Capture the cell that displays the provided text and extract its (x, y) central coordinate. 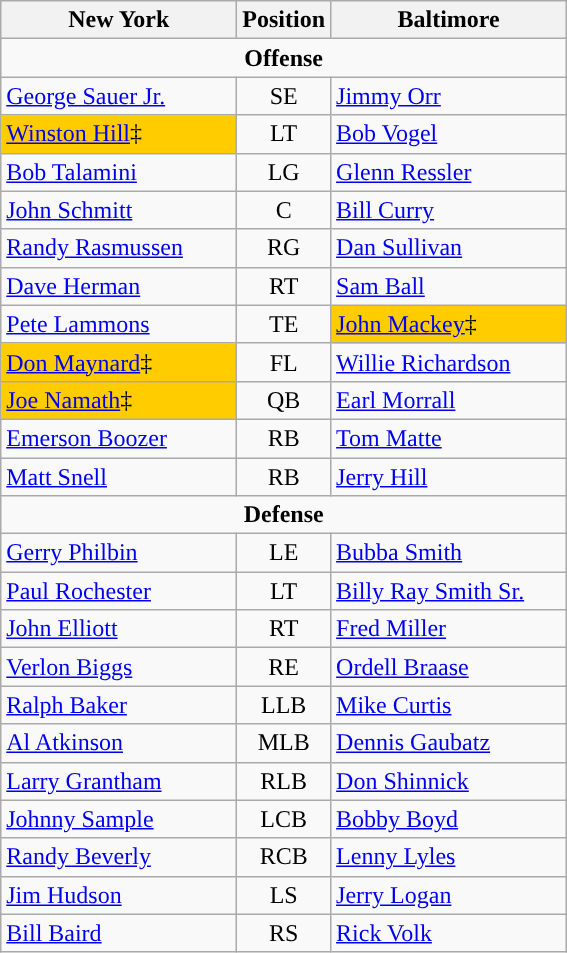
Bill Curry (449, 210)
Offense (284, 58)
SE (284, 96)
Lenny Lyles (449, 857)
Don Maynard‡ (119, 362)
Sam Ball (449, 286)
New York (119, 20)
Winston Hill‡ (119, 134)
RS (284, 933)
Bob Vogel (449, 134)
Position (284, 20)
C (284, 210)
Jimmy Orr (449, 96)
Randy Beverly (119, 857)
Joe Namath‡ (119, 400)
Bobby Boyd (449, 819)
Dennis Gaubatz (449, 743)
Dave Herman (119, 286)
Jim Hudson (119, 895)
Pete Lammons (119, 324)
Rick Volk (449, 933)
Bob Talamini (119, 172)
QB (284, 400)
RLB (284, 781)
RE (284, 667)
LE (284, 553)
George Sauer Jr. (119, 96)
Bubba Smith (449, 553)
Billy Ray Smith Sr. (449, 591)
Emerson Boozer (119, 438)
RCB (284, 857)
Dan Sullivan (449, 248)
Tom Matte (449, 438)
Larry Grantham (119, 781)
Verlon Biggs (119, 667)
Jerry Logan (449, 895)
Earl Morrall (449, 400)
LS (284, 895)
Gerry Philbin (119, 553)
Ordell Braase (449, 667)
Mike Curtis (449, 705)
LCB (284, 819)
Johnny Sample (119, 819)
John Elliott (119, 629)
Randy Rasmussen (119, 248)
Baltimore (449, 20)
Willie Richardson (449, 362)
LG (284, 172)
Paul Rochester (119, 591)
RG (284, 248)
Defense (284, 515)
Matt Snell (119, 477)
John Mackey‡ (449, 324)
Bill Baird (119, 933)
Ralph Baker (119, 705)
TE (284, 324)
Don Shinnick (449, 781)
MLB (284, 743)
Al Atkinson (119, 743)
Fred Miller (449, 629)
John Schmitt (119, 210)
Glenn Ressler (449, 172)
LLB (284, 705)
FL (284, 362)
Jerry Hill (449, 477)
